Identify which cell holds the provided text, then report its [X, Y] central coordinate. 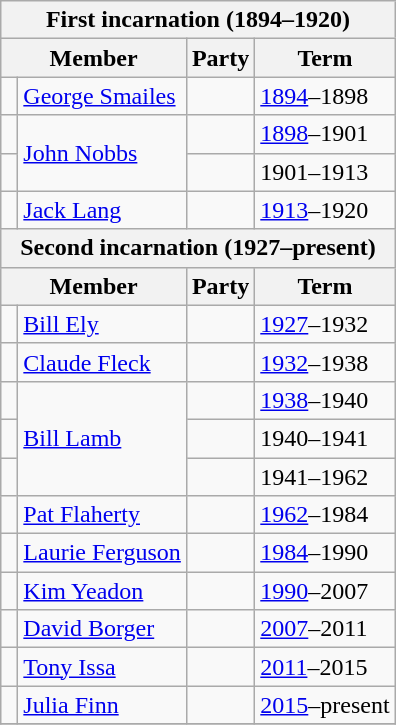
2007–2011 [325, 629]
First incarnation (1894–1920) [198, 20]
1938–1940 [325, 400]
John Nobbs [102, 153]
1913–1920 [325, 210]
1940–1941 [325, 438]
Pat Flaherty [102, 515]
Claude Fleck [102, 362]
2011–2015 [325, 667]
Laurie Ferguson [102, 553]
2015–present [325, 705]
1901–1913 [325, 172]
Bill Ely [102, 324]
1990–2007 [325, 591]
Second incarnation (1927–present) [198, 248]
1927–1932 [325, 324]
1898–1901 [325, 134]
Jack Lang [102, 210]
1984–1990 [325, 553]
David Borger [102, 629]
Bill Lamb [102, 438]
George Smailes [102, 96]
1962–1984 [325, 515]
Kim Yeadon [102, 591]
1894–1898 [325, 96]
1932–1938 [325, 362]
1941–1962 [325, 477]
Tony Issa [102, 667]
Julia Finn [102, 705]
